Output the [X, Y] coordinate of the center of the cell containing the given text.  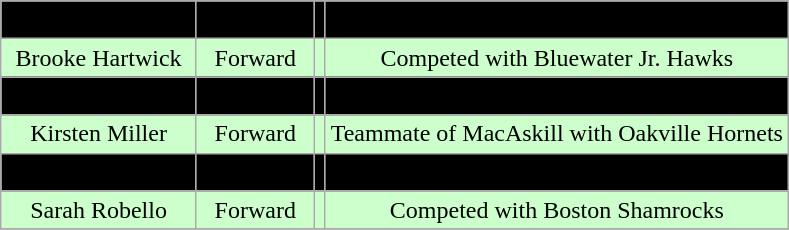
Callie Paddock [99, 172]
Kirsten Miller [99, 134]
Competed with Bluewater Jr. Hawks [556, 58]
Jennifer MacAskill [99, 96]
Member of Oakville Hornets [556, 96]
Competed with Boston Shamrocks [556, 210]
Defense [255, 172]
Sarah Robello [99, 210]
Goaltender [255, 20]
Brooke Hartwick [99, 58]
Teammate of MacAskill with Oakville Hornets [556, 134]
Played with Detroit Honeybaked [556, 20]
Tallest recruit at 5-11 [556, 172]
Jessica Convery [99, 20]
